Capture the cell that displays the provided text and extract its (x, y) central coordinate. 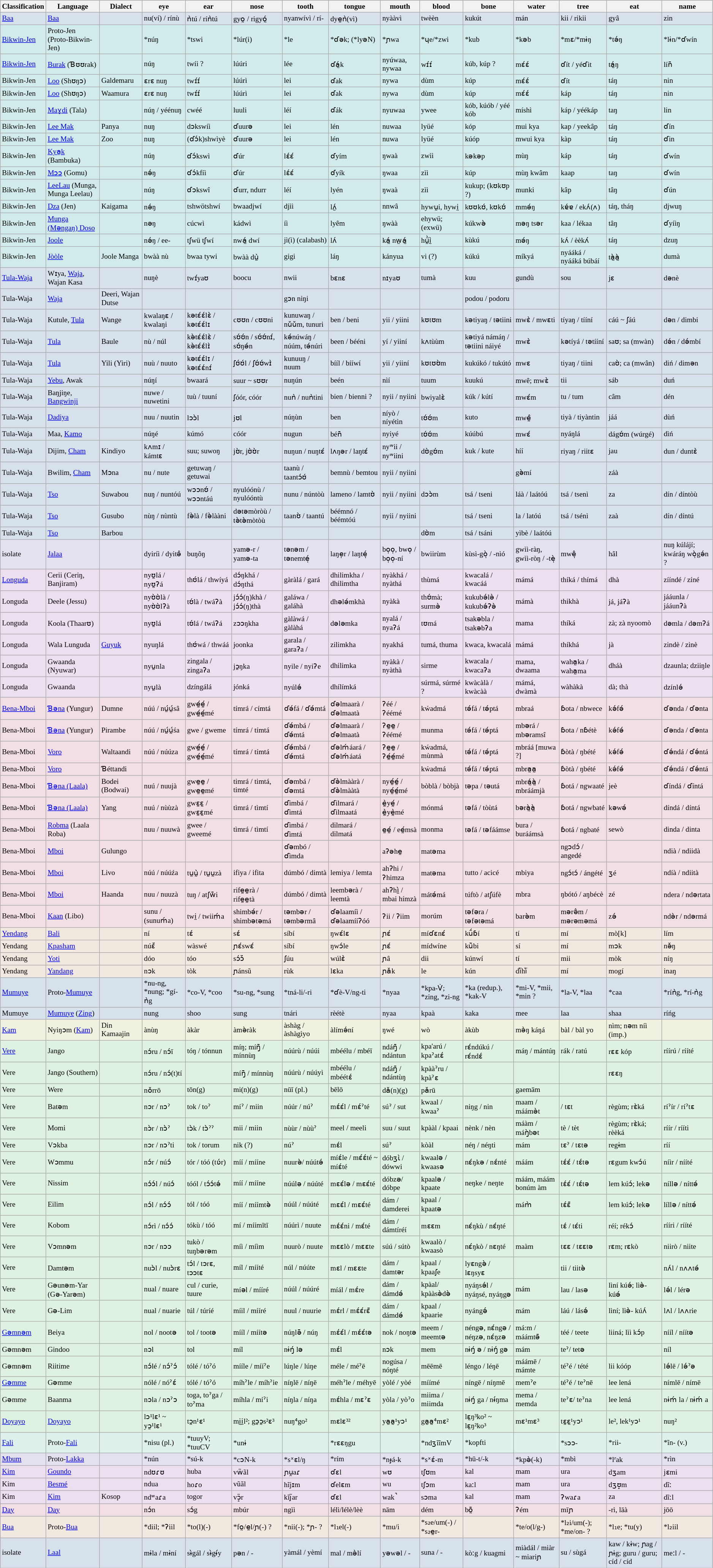
nólé / nóˀɛ́ (164, 1383)
nu / nute (164, 473)
láŋ (355, 257)
*ĩn- (v.) (688, 1443)
nuɔ̀l / nuɔ̀rɛ (164, 1267)
thʊ́wá / thwáá (209, 645)
láú / lásə́ (583, 1311)
nuŋ / nuntóú (164, 494)
ɗít (583, 81)
kukubə́lə̀ / kukubə́ʔə̀ (489, 602)
Maa, Kamo (73, 434)
bwiirùm (441, 554)
nuul / nuurie (305, 1311)
súˀ (400, 1145)
*diil; *ʔiil (164, 1527)
tol (209, 1350)
su / sùgá (583, 1553)
mámá, dwàmà (536, 687)
Gə-Lim (73, 1311)
dà; thà (634, 687)
kʊʊkʊ́, kʊkʊ́ (489, 207)
níllə / níttə́ (688, 1184)
sou (583, 278)
bòblà / bòbjà (441, 786)
Gwaanda (73, 687)
meel / meeli (355, 1128)
kpaà (441, 1013)
kúnwí (489, 959)
boocu (257, 278)
*rìn (688, 1459)
tsá / tsénì (583, 516)
dhílímká (355, 687)
tè / tèt (583, 1128)
ngɔdɔ́ / angedé (583, 851)
pǎrū (441, 1090)
garala / garaʔa / (305, 645)
ndʊɾʊ (164, 1472)
dɔ́ŋkhá / dɔ́ŋthá (257, 580)
nɛ́ŋkò / nɛŋté (489, 1247)
núl / núúte (305, 1267)
nɔr / nɔˀti (164, 1145)
*unɨ (257, 1443)
wak ̚ (400, 1497)
kpaal / kpaatə (441, 1205)
*sˣɛ́-m (441, 1459)
ɗə̀lmààrà / ɗə̀lmààtà (355, 786)
réí; rékɔ́ (634, 1226)
dɔɔ̀m (441, 494)
bura / buráámsà (536, 830)
néngə, nɛ́ngə / néŋzə, nɛ́ŋzə (489, 1332)
míál / mɛ́re (355, 1290)
Din Kamaajin (121, 1030)
nɛ́ŋkə / nɛ́nté (489, 1162)
kòːg / kuagmi (489, 1553)
ɲâ (400, 959)
lɔ¹lɛ¹ ~ yɔ̰¹lɛ¹ (164, 1422)
núúr / núˀ (305, 1107)
ɗyíìŋ (688, 223)
thʊ́mà; surmə̀ (441, 602)
bwaadjwí (257, 207)
súú / sútò (400, 1247)
jɛmi (688, 1472)
núúlə / núúté (305, 1184)
jááunla / jááunʔà (688, 602)
kaka (489, 1013)
tnári (305, 1013)
tṵṵ̀ / tṵṵzà (209, 873)
*lɨn/*ɗwín (688, 40)
nuu / nuuzà (164, 894)
dhilimka (355, 666)
maam / máámə̀t (536, 1107)
kún (489, 971)
thíkhá (583, 645)
míŋ; míŋ̄ / mínnùŋ (257, 1051)
níìr / nííté (688, 1162)
lúúri (257, 64)
nìm; nəm níì (imp.) (634, 1030)
inaŋ (688, 971)
taanù / taantɔ́ʊ́ (305, 473)
mííle / mííˀe (257, 1366)
kunuuŋ / nuum (305, 363)
tii (583, 380)
kunuwaŋ / nǔǔm, tunuri (305, 320)
tuù / tuuní (209, 397)
tɛˀ / tɛtə (583, 1145)
*caa (634, 992)
nùùr / nùùˀ (305, 1128)
gwìì-ràŋ, gwìì-ròŋ / -tè̩ (536, 554)
jì(ì) (calabash) (305, 240)
ɓotá / ngwaaté (583, 786)
ga̰a̰⁴mɛ² (441, 1422)
dháà (634, 666)
ʔḛḛ / ʔéémé (400, 730)
núŋùn (305, 418)
thíká (583, 623)
mbéélu / mbéétɛ́ (355, 1073)
laa (583, 1013)
kə́núwáŋ / núúm, tə́núri (305, 341)
kpaal / kpaaʃe (441, 1267)
morúm (441, 916)
nuú / nùùzà (164, 808)
bien / bienni ? (355, 397)
àkùb (489, 1030)
kwàcàlà / kwàcàà (489, 687)
Bali (73, 933)
kap / yeekâp (583, 127)
ɓotá / ngbaté (583, 830)
nuŋ² (688, 1422)
zaà (634, 516)
*kub (489, 40)
mee (536, 1013)
dʊ̀gʊ́m (441, 451)
kóp (489, 127)
Jango (73, 1051)
riyaŋ / riitɛ (583, 451)
beén (355, 380)
Fali (23, 1443)
Classification (23, 6)
bàl / bàl yo (583, 1030)
kaw / kɨw; ɲag / ɲɨg; guru / guru; cíd / cíd (634, 1553)
zà; zà nyoomò (634, 623)
Gusubo (121, 516)
kàp (583, 139)
tɔ̰n¹ɛ¹ (209, 1422)
mɨla / mɨní (164, 1553)
kùkú (489, 240)
lameno / lamtʊ̀ (355, 494)
nyṵnla (164, 666)
níŋ (688, 959)
Panya (121, 127)
*ɗək; (*lyəN) (355, 40)
yii / yiini (400, 320)
thíká / thímá (583, 580)
ndera / ndərtata (688, 894)
Kobom (73, 1226)
rèétè (355, 1013)
kʌtùùm (441, 341)
míəl / mííré (257, 1290)
kùsì-gò̩ / -nìó (489, 554)
Dialect (121, 6)
kii / rikii (583, 18)
Robma (Laala Roba) (73, 830)
Baanma (73, 1400)
Beiya (73, 1332)
kúkwə̀ (489, 223)
cúcwì (209, 223)
sunu / (sunuḿa) (164, 916)
kʌ́ / èèkʌ́ (583, 240)
tʃɔm (441, 1485)
míkyá (536, 257)
*co-V, *coo (209, 992)
kukút (489, 18)
dumà (688, 257)
mámà (536, 602)
wò (441, 1030)
mə́ŋ (536, 240)
dzuŋ (688, 240)
núˀ (305, 1145)
mbərá / mbəramsî (536, 730)
Kutule, Tula (73, 320)
nuwaa (400, 127)
fə̀là / fə̀lààni (209, 516)
mɛɛ́l / mɛɛ́té (355, 1205)
yàmál / yèmí (305, 1553)
waha̰ka / waha̰ma (583, 666)
nuù / nuuto (164, 363)
wàswé (209, 946)
tóo (209, 959)
huba (209, 1472)
Kam (23, 1030)
Were (73, 1090)
LeeLau (Munga, Munga Leelau) (73, 190)
kəkəp (489, 156)
àkàr (209, 1030)
mə̀ŋ káŋá (536, 1030)
rifḛḛrà / rifḛḛtà (257, 894)
mónmá (441, 808)
míí / míímtə̀ (257, 1205)
tuŋ / atʃw̄i (209, 894)
*nisu (pl.) (164, 1443)
mátə́má (441, 894)
ǹtú / ríǹtú (209, 18)
nuu / nuutin (164, 418)
mwɛ (536, 363)
*lúr(i) (257, 40)
ɲánsũ (257, 971)
kâp (583, 190)
wúlɛ̀ (355, 959)
méle / méˀē (355, 1366)
ʔii / ʔiim (400, 916)
mii / miin (257, 1128)
leembərà / leemtà (355, 894)
*l₂i/um(-); *me/on- ? (583, 1527)
àmə̀ràk (257, 1030)
kətɛ́ɛ́lɛ̀ / kətɛ́ɛ́lɪ (209, 320)
liiná; lìì kɔ́p (634, 1332)
tʊmá (441, 623)
Dadiya (73, 418)
mui kya (536, 127)
Language (73, 6)
dín / díntú (688, 516)
tíyaŋ / tííní (583, 320)
kúmó (209, 434)
tímrá / címtá (257, 708)
Burak (Ɓʊʊrak) (73, 64)
nung (164, 1013)
*nyaa (400, 992)
lʌŋər / laŋtɛ́ (355, 451)
*mu/i (400, 1527)
nɔl (164, 1350)
dzínlə́ (688, 687)
regɨm (634, 1145)
ɗít / yéɗit (583, 64)
mem (441, 1350)
Proto-Mumuye (73, 992)
kpàal/ kpààsə̀də̀ (441, 1290)
Riitime (73, 1366)
Mumuye (Zing) (73, 1013)
nɔr / nɔˀ (164, 1107)
nugun (305, 434)
pən / - (257, 1553)
tuum (441, 380)
béémnó / béémtóú (355, 516)
Yebu, Awak (73, 380)
tɛ́ (209, 933)
kɐ́ɐ / ekʌ́(ʌ) (583, 207)
nɔ́ɔ́l / núɔ́ (164, 1184)
kəwə́ (634, 808)
təmbər / təmbərmâ (305, 916)
lau / lasə (583, 1290)
núŋí (164, 380)
lìní kúə́; lìə̀- kúə́ (634, 1290)
kaːl (489, 1485)
ndua (164, 1485)
mi(n)(g) (257, 1090)
wu (400, 1485)
núú / nṵ́ṵ́śa (164, 730)
zííndé / zíné (688, 580)
nyakhá (400, 645)
twèèn (441, 18)
mouth (400, 6)
nyuwaa (400, 110)
djwuŋ (688, 207)
tól / tóó (209, 1205)
bén̄ (355, 434)
kuukú (489, 380)
sewò (634, 830)
ɓotá / ngwbaté (583, 808)
nyiyé (400, 434)
kpààˀru / kpàˀɛ (441, 1073)
nogúsa / nóŋté (400, 1366)
díndá / díntá (688, 808)
ŋwaa (400, 172)
*lʳak (634, 1459)
Proto-Fali (73, 1443)
dhà (634, 580)
Jalaa (73, 554)
dhələ́mkhà (355, 602)
ɗelɛm (355, 1485)
Bwilim, Cham (73, 473)
kádwì (257, 223)
kətiyaŋ / tətiini (489, 320)
kób, kúób / yéé kób (489, 110)
nǒrrō (164, 1090)
Yili (Yiri) (121, 363)
been / bééni (355, 341)
ɗíndá / ɗíntá (688, 786)
Vɔkba (73, 1145)
lélì/lélè/lèè (355, 1510)
nyḛ́ḛ́ / nyḛ́ḛ́mé (400, 786)
tiyaŋ / tiini (583, 363)
ɗurr, ndurr (257, 190)
rɛgum kwɔ́ú (634, 1162)
nuŋún (305, 380)
Besmé (73, 1485)
də́n / də́mbí (688, 341)
Joole Manga (121, 257)
bēlō (355, 1090)
súˀ / sut (400, 1107)
thikhà (583, 602)
mbéélu / mbéī (355, 1051)
lin (688, 110)
mwɛ̀ (536, 341)
sáb (634, 380)
suu / suut (400, 1128)
*nii(-); *ɲ- ? (305, 1527)
ndə̀r / ndərmá (688, 916)
máàm / máŋ̀bət (536, 1128)
təfá / tòùtá (489, 808)
míil / mííré (257, 1311)
lɛka (355, 971)
ríí (688, 1145)
níŋla / níŋa (305, 1400)
hoɾo (209, 1485)
nɔ́rì / nɔ́ɔ́ (164, 1226)
ngìì (305, 1510)
lyɛngə̀ / lɛŋsyɛ (489, 1267)
ɗəmbá / ɗəmtá (305, 786)
nɛ́ŋkù / nɛ́ŋté (489, 1226)
toga, toˀga / toˀma (209, 1400)
le (441, 971)
míímé (441, 1383)
dóbʒɩ̀ / dówwi (400, 1162)
règùm; rɛ̀ká (634, 1107)
gwee / gweemé (209, 830)
dyiríì / dyitə̂ (164, 554)
niŋg / nin (489, 1107)
ʔwaɾa (583, 1497)
Kpasham (73, 946)
ŋwàà (400, 223)
lii kóóp (634, 1366)
kətiyá námáŋ / tətiini náiyé (489, 341)
Baŋjiŋe, Bangwinji (73, 397)
àlímə́ní (355, 1030)
mbiya (536, 873)
lə́l / lérə (688, 1290)
Damtəm (73, 1267)
dén (688, 397)
mán (536, 18)
təpa / təutá (489, 786)
dinda / dinta (688, 830)
míl (257, 1350)
mmə́ŋ (536, 207)
cʊʊn / cʊʊni (257, 320)
ḛḛ́ / eḛ́msà (400, 830)
jʊ̀r, jʊ̀ʊ̀r (257, 451)
nə́ŋ / ee- (164, 240)
miàdál / miàr ~ miariɲ (536, 1553)
mò[k] (634, 933)
mīɲ (583, 1510)
tooth (305, 6)
nwii (305, 278)
tutto / acicé (489, 873)
ya̰a̰¹yɔ¹ (400, 1422)
*núŋ (164, 40)
zɔɔŋkha (257, 623)
tɔ̀k / tɔ̀ˀˀ (209, 1128)
Baule (121, 341)
kányua (400, 257)
/ tɛt (583, 1107)
dun / duntɛ̀ (688, 451)
kwalaŋɛ / kwalaŋi (164, 320)
núúrì / nuute (305, 1226)
le², lek¹yɔ¹ (634, 1422)
ndià / ndiidà (688, 851)
təfá / təfáámse (489, 830)
nɨŋ́ ga / nɨ́ŋma (489, 1400)
mɛɛm (441, 1226)
dzaunla; dziiŋle (688, 666)
ríńg (688, 1013)
nyanwívì / rí- (305, 18)
lyêm (355, 223)
ŋwɛ́lɛ (355, 933)
nɨḿ la / nɨḿ a (688, 1400)
téé / teete (583, 1332)
sirme (441, 666)
bemnù / bemtou (355, 473)
gwḛḛ / gwḛḛmé (209, 786)
bone (489, 6)
dyḛǹ(vì) (355, 18)
híí (536, 451)
mɛlɛ³² (355, 1422)
kwaal / kwaaˀ (441, 1107)
meːl / - (688, 1553)
ʔéé / ʔéémé (400, 708)
nol / nootə (164, 1332)
ŋwɔ́le (355, 946)
ŋwé (400, 1030)
tumá, thuma (441, 645)
ɗún (688, 190)
dĩːl (688, 1497)
*ka (redup.), *kak-V (489, 992)
dóbzə/ dóbpe (400, 1184)
kẃadmá, mùnmà (441, 752)
vw̃ãl (257, 1472)
kətɛ́ɛ́lɪ / kətɛ́ɛ́nɪ́ (209, 363)
nyúlə́ (305, 687)
*nu-ng, *nung; *gí-ǹg (164, 992)
tukò / tuŋbərəm (209, 1247)
dín / díntòù (688, 494)
ben (355, 418)
eat (634, 6)
*nɟá-k (400, 1459)
Barbou (121, 533)
sí (536, 946)
nímlē / nímē (688, 1383)
nɔ́lé / nɔ́ˀɔ́ (164, 1366)
ɲɛ́swɛ́ (257, 946)
nām (400, 1510)
gwɛ̰ɛ̰ / gwɛ̰ɛ̰mé (209, 808)
mí / míímītī (257, 1226)
kʊtʊm (441, 320)
munma (441, 730)
dìń (688, 434)
gigi (305, 257)
ʃóór, cóór (257, 397)
gyâ (634, 18)
lʌ́ (355, 240)
lɛ̰ŋ³ko² ~ lɛ̰ŋ²ko³ (489, 1422)
buŋôŋ (209, 554)
twíi ? (209, 64)
kʌmɪ / kámtɛ (164, 451)
Bodei (Bodwai) (121, 786)
*kpə̀(-k) (536, 1459)
súrmá, súrmé ? (441, 687)
Gwaanda (Nyuwar) (73, 666)
joonka (257, 645)
téˀé / teˀnē (583, 1383)
dʒam (634, 1472)
nuŋè (164, 278)
kòàl (441, 1145)
dʒʊ̝m (634, 1485)
tʊ́lá / twáʔá (209, 623)
jónká (257, 687)
sʊ́ʊ́n / sʊ́ʊ́nɪ́, sʊ́ŋə́n (257, 341)
tok / torum (209, 1145)
Wɔmmu (73, 1162)
nùŋ / nùntù (164, 516)
tənəm / tənemté̩ (305, 554)
ɲǎk (400, 971)
hĩjɪm (305, 1485)
gaemām (536, 1090)
zindè / zinè (688, 645)
*fo̰/ḛl/ɲ(-) ? (257, 1527)
ahʔhḭ̀ / mbai hímzà (400, 894)
ríírú / rííté (688, 1051)
ʒé (634, 873)
ehywü; (exwü) (441, 223)
teˀ/ tetə (583, 1350)
mema / memda (536, 1400)
nūī (pl.) (305, 1090)
djìì (305, 207)
dĩː (688, 1485)
tōn(g) (209, 1090)
zə́ (634, 916)
Galdemaru (121, 81)
míshì (536, 110)
règùm; rɛ̀ká; rèèká (634, 1128)
míŋ̄ / mínnùŋ (257, 1073)
bwaa tywi (209, 257)
àshàg / àshàgìyo (305, 1030)
suur ~ sʊʊr (257, 380)
nuŋun / nuŋtɛ́ (305, 451)
podou / podoru (489, 299)
mɛ́ɛ́ni / mɛ́té (355, 1226)
hâl (634, 554)
Eilim (73, 1205)
sɔ́ɔ̃́ (257, 959)
núŋlə̄ / núŋ (305, 1332)
tsá / tsenì (583, 494)
nɔ́r / núɔ́ (164, 1162)
mal / mə̀lí (355, 1553)
tiyà / tiyàntin (583, 418)
saʊ; sa (mwàn) (634, 341)
*le (305, 40)
gə̀mí (536, 473)
shaa (634, 1013)
dùń (688, 418)
Kaigama (121, 207)
niirò / niite (688, 1247)
Joole (73, 240)
lím (688, 933)
twɪ́yaʊ (209, 278)
nyáŋlá (583, 434)
nunu / núntòù (305, 494)
mɛ¹mɛ³ (536, 1422)
mɛ́ɛ́l / mɛ́ɛ́tə (355, 1332)
zingala / zingaʔa (209, 666)
kúk / kútí (489, 397)
Dza (Jen) (73, 207)
nù / núl (164, 341)
*tswi (209, 40)
*su-ng, *sung (257, 992)
táŋ, tháŋ (634, 207)
kə̀tɛ́ɛ́lɛ̀ / kə̀tɛ́ɛ́lɪ̀ (209, 341)
*cɔN-k (257, 1459)
nual / nuare (164, 1290)
kətíyá / tətííní (583, 341)
ʔém (536, 1510)
sɔ́g (209, 1510)
*mɛ/*mɨŋ (583, 40)
eye (164, 6)
núú / nṵ́ṵ́sâ (164, 708)
nuwa (400, 139)
Koola (Thaarʊ) (73, 623)
(ɗɔ́k)shwìyè (209, 139)
*kəb (536, 40)
ɗyím (355, 156)
*hū-t/-k (489, 1459)
tongue (355, 6)
míhla / míˀi (257, 1400)
mwɛ́ (536, 434)
tok / toˀ (209, 1107)
ʃʊ́ʊ́l / ʃʊ́ʊ́wɪ̀ (257, 363)
tókù / tóó (209, 1226)
túl / túríé (209, 1311)
*l₁el(-) (355, 1527)
nɪyaʊ (400, 278)
Munga (Məngaŋ) Doso (73, 223)
Proto-Bua (73, 1527)
kúóp (489, 139)
tumà (441, 278)
hṵ̈̀ḭ̀ (441, 240)
léngo / léŋē (489, 1366)
dilmará / dilmatá (355, 830)
nɔ̀r / nɔ̀ˀ (164, 1128)
*ríǹg, *rí-ǹg (688, 992)
rɛɛ kóp (634, 1051)
túftò / atʃúfè (489, 894)
dóo (164, 959)
mbrá̰à̰ / mbráámjà (536, 786)
nyúwaa, nywaa (400, 64)
yòlé / yòé (400, 1383)
dzíngálá (209, 687)
name (688, 6)
mùŋ (536, 156)
Kosop (121, 1497)
nyàkhá / nyàthá (400, 580)
*rɛɛŋgu (355, 1443)
ɲu̯aɾ (305, 1472)
mɛɛlò / mɛɛte (355, 1247)
ɗɔkswî (209, 190)
*ɗè-V/ng-ti (355, 992)
Waamura (121, 93)
nyʊ̰lá (164, 623)
Nissim (73, 1184)
nuwe / nuwetini (164, 397)
jɔ́ɔ́(ŋ)khà / jɔ́ɔ́(ŋ)thà (257, 602)
míɛ́le / mɛ́ɛ́té ~ míɛ́té (355, 1162)
ahʔhi / ʔhimza (400, 873)
lyén (355, 190)
bwiyalɛ̀ (441, 397)
nyile / nyiʔe (305, 666)
mbúr (257, 1510)
Goundo (73, 1472)
íì (305, 223)
Pirambe (121, 730)
mùŋ kwâm (536, 172)
tá̰ŋ (634, 64)
mogí (634, 971)
ɗín (688, 127)
tshwötshwí (209, 207)
tʃwü tʃwí (209, 240)
mama (536, 623)
Cerii (Ceriŋ, Banjiram) (73, 580)
tii / tiitə̀ (583, 1267)
ɗyík (355, 172)
dəmla / dəmʔá (688, 623)
-rì, lāà (634, 1510)
Deeri, Wajan Dutse (121, 299)
nɔ́n (164, 1510)
tsá / tsáni (489, 533)
jɛ (634, 278)
*la-V, *laa (583, 992)
nuŋ kúlájí; kwáráŋ wò̩gə́n ? (688, 554)
mbra (536, 894)
kaa / lékaa (583, 223)
káp / yéékáp (583, 110)
záà (634, 473)
Kaan (Libo) (73, 916)
timrá / timtá, timté (257, 786)
*l₂iil (688, 1527)
Kya̰k (Bambuka) (73, 156)
lìní; lìə̀- kúʌ́ (634, 1311)
Deele (Jessu) (73, 602)
suna / - (441, 1553)
kukúkó / tukútó (489, 363)
já, jáʔà (634, 602)
kũ̀bi (489, 946)
tol / tootə (209, 1332)
ʃúu (305, 959)
shoo (209, 1013)
zé (634, 894)
ndʷaɾa (164, 1497)
ɗin (688, 139)
sɨ̀gál / sɨ̀gɨ́y (209, 1553)
hywṵi, hywḭ (441, 207)
mɛl / mɛɛte (355, 1267)
sɛ́ (257, 933)
rɛɛŋ (634, 1073)
Kindiyo (121, 451)
nɔ́ru / nɔ́ī (164, 1051)
núúrù / núúyì (305, 1073)
kĩj̃ar (305, 1497)
Gindoo (73, 1350)
núɛ̃́ (164, 946)
téˀé / tété (583, 1366)
cul / curie, tuure (209, 1290)
*to(l)(-) (209, 1527)
togor (209, 1497)
mɛɛ́lə / mɛɛ́té (355, 1184)
ɗá̰k (355, 64)
təfəra / təfətəmá (489, 916)
*ɥe/*zwi (441, 40)
nuu / nuuwà (164, 830)
néŋ / néŋti (489, 1145)
galáwa / galáhà (305, 602)
ká̰ nw̰á̰ (400, 240)
*nún (164, 1459)
*rii- (634, 1443)
Wange (121, 320)
yamə-r / yamə-ta (257, 554)
kpààl / kpaai (441, 1128)
nɔr / nɔɔ (164, 1247)
nènk / nèn (489, 1128)
thùmá (441, 580)
nu(ví) / rínù (164, 18)
Haanda (121, 894)
vũãl (257, 1485)
ndáŋ̄ / ndántùŋ (400, 1073)
Vɔmnəm (73, 1247)
dágʊ́m (wúrgé) (634, 434)
kwaalə / kwaasə (441, 1162)
míl / mííté (257, 1267)
laŋe̩r / laŋté̩ (355, 554)
*tə́ŋ (634, 40)
ngɔ́tɔ́ / ángété (583, 873)
ɗák (355, 110)
diń / dimən (688, 363)
mwḛ̂ (536, 418)
nose (257, 6)
kaap (583, 172)
sung (257, 1013)
núŋ / yéénuŋ (164, 110)
Momi (73, 1128)
wɪ́ɪ́ (441, 64)
cáú ~ ʃáú (634, 320)
yí / yiiní (400, 341)
ɓota / nɓétè (583, 730)
nyṵlà (164, 687)
getuwaŋ / getuwai (209, 473)
máám, máám bonúm àm (536, 1184)
Maɣdi (Tala) (73, 110)
mēēmē (441, 1366)
nyaa (400, 1013)
ríˀír / ríˀtɛ (688, 1107)
tɛɛ / tɛɛtə (583, 1247)
míˀ / miin (257, 1107)
nííl / níítə (688, 1332)
munki (536, 190)
*mi-V, *mii, *min ? (536, 992)
nɔla / nɔˀɔ (164, 1400)
tóŋ / tónnun (209, 1051)
məŋ tsər (536, 223)
Wala Lunguda (73, 645)
lemiya / lemta (355, 873)
dətəmòròù / tə̀tə̀mòtòù (257, 516)
tʊ́là / twáʔà (209, 602)
mòk (634, 959)
mɔk (634, 946)
kwacalá / kwacáá (489, 580)
ɗəmbó / ɗìmda (305, 851)
tree (583, 6)
rùk (305, 971)
Dumne (121, 708)
kpa'arú / kpaˀatɛ́ (441, 1051)
tà̰à̰ (634, 257)
kwaca, kwacalá (489, 645)
bwàà dṵ̀ (257, 257)
núŋé (164, 434)
mərə̂m / mərəməmá (583, 916)
jōō (688, 1510)
Yang (121, 808)
ɗə́fá / ɗə́mtá (305, 708)
*sɔɔ- (583, 1443)
dələmka (355, 623)
Mɔna (121, 473)
Waltaandi (121, 752)
Yandang (73, 971)
câm (634, 397)
Batəm (73, 1107)
Wɪya, Waja, Wajan Kasa (73, 278)
kuk / kute (489, 451)
láà / laátóú (536, 494)
Dijim, Cham (73, 451)
tsakəbla / tsakəbʔa (489, 623)
máámē / mámte (536, 1366)
nyààvì (400, 18)
water (536, 6)
*sˣɛl/ŋ (305, 1459)
dii (441, 959)
rɛ́ndúkú / rɛ́ndɛ́ (489, 1051)
ndáŋ̄ / ndántun (400, 1051)
bííl / bííwí (355, 363)
cóór (257, 434)
yìbè / laátóú (536, 533)
nik (?) (257, 1145)
lə́lē / lə́ˀə (688, 1366)
mwê̩ (583, 554)
níyò / níyétìn (400, 418)
míɗɛnɛ́ (441, 933)
dɔkswíì (209, 127)
dám / damtər (400, 1267)
*kpa-V̀; *zing, *zi-ng (441, 992)
nual / nuarie (164, 1311)
*rím (355, 1459)
neŋke / neŋte (489, 1184)
*te/o(l/g-) (536, 1527)
Yoti (73, 959)
cwéé (209, 110)
mbraá (536, 708)
míì / míìm (257, 1247)
nɨŋ́ ə / nɨŋ́ gə (489, 1350)
jáá (634, 418)
suu; suwoŋ (209, 451)
yii / yiiní (400, 363)
yòla / yòˀo (400, 1400)
núú / núúźa (164, 873)
bərà̰à̰ (536, 808)
ɗəlḿáará / ɗəlḿáatá (355, 752)
kpaal / kpaarie (441, 1311)
nyááká / nyááká búbáí (583, 257)
gàlàwá / gàlàhá (305, 623)
má:m / máámtə̄ (536, 1332)
Jango (Southern) (73, 1073)
ní (164, 933)
líllə / níttə́ (688, 1205)
ḛ̀yḛ́ / ḛ̀yḛ̀mé (400, 808)
lée (305, 64)
Waja (73, 299)
zilimkha (355, 645)
mám̀ (536, 1205)
mwê; mwɛ̀ (536, 380)
ŋbótó / aŋbécè (583, 894)
nuǹ / nuǹtini (305, 397)
nyàkà / nyàthà (400, 666)
bɛnɛ (355, 278)
Bua (23, 1527)
tɛ́ɛ̄ (583, 1205)
rɛm; rɛkò (634, 1247)
Laal (73, 1553)
nnwâ (400, 207)
zin (688, 18)
*s₂e/um(-) / *s₂ḛr- (441, 1527)
kúkú (489, 257)
ríír / rííti (688, 1128)
kuto (489, 418)
dǎ(n)(g) (400, 1090)
kʊtʊʊ̀m (441, 363)
luuli (257, 110)
tu / tum (583, 397)
tɔ́l / tɔrɛ, tɔɔtɛ (209, 1267)
Ɓéttandi (121, 769)
nyángə́ (489, 1311)
mwui kya (536, 139)
níl (688, 1350)
ɗɔ́kfíì (209, 172)
la / latóú (536, 516)
kukup; (kʊkʊp ?) (489, 190)
kṹɓí (489, 933)
ifiya / ifita (257, 873)
ywee (441, 110)
sɔma (441, 1497)
nyàkà (400, 602)
Guyuk (121, 645)
Nyiŋɔm (Kam) (73, 1030)
monma (441, 830)
tʃʊm (441, 1472)
dʊ̀m (441, 533)
ear (209, 6)
lín̄ (688, 64)
miima / miimda (441, 1400)
jau (634, 451)
ɗəlaamíì / ɗəlaamííʔóó (355, 916)
*ndʒĩĩmV (441, 1443)
nyáŋsə́l / nyáŋsé, nyáŋgə (489, 1290)
níŋlē / níŋē (305, 1383)
nʌ́l / nʌʌtə́ (688, 1267)
gɔn niŋi (305, 299)
nuŋ⁴go² (305, 1422)
núúl / núúté (305, 1205)
nə̌ŋ (688, 946)
mɛ́rl / mɛ́ɛ́rɛ̄ (355, 1311)
kúb, kúp ? (489, 64)
dən / dimbi (688, 320)
blood (441, 6)
kpaalə / kpaate (441, 1184)
núú / núúza (164, 752)
kúúbú (489, 434)
wʊ (400, 1472)
lɔɔ̀l (209, 418)
jɔ̰ŋka (257, 666)
tór / tóó (tʋ́r) (209, 1162)
dənè (688, 278)
níngē / níŋmē (489, 1383)
méhˀle / méhyē (355, 1383)
caʊ̀; ca (mwân) (634, 363)
núúrù / núúi (305, 1051)
nuurə̀/ núútə́ (305, 1162)
nyʊ̰lá / nyʊ̰ʔá (164, 580)
jeè (634, 786)
tɛ́ / tɛ́ti (583, 1226)
mii (583, 959)
barə̀m (536, 916)
Gəunəm-Yar (Gə-Yarəm) (73, 1290)
máám (536, 1162)
máŋ / mántúŋ (536, 1051)
dhilimkha / dhilimtha (355, 580)
ʔḛḛ / ʔḛ́ḛ́mé (400, 752)
Mbum (23, 1459)
bo̩o̩, bwo̩ / bo̩o̩-ní (400, 554)
mbráá [muwa ?] (536, 752)
kwacala / kwacaʔa (489, 666)
dĩ̀hĩ̀ (536, 971)
maàm (536, 1247)
nyulóónù / nyulóóntù (257, 494)
nuú / nuujà (164, 786)
Gulungo (121, 851)
memˀe (536, 1383)
*ɲwa (400, 40)
Proto-Lakka (73, 1459)
mɛ́ɛ́l / mɛ́ˀté (355, 1107)
nyuŋlá (164, 645)
vi (?) (441, 257)
wàhàkà (583, 687)
tòk (209, 971)
gàràlá / gará (305, 580)
ɓota / nbwece (583, 708)
mwɛ́m (536, 397)
*tuuyV; *tuuCV (209, 1443)
vɔ̝̃r (257, 1497)
bō̰ (489, 1510)
nìí (400, 380)
mɛ́hla / mɛˀɛ (355, 1400)
dám / dámtíréí (400, 1226)
*mbì (583, 1459)
gyo̰ / rigyó̰ (257, 18)
jà (634, 645)
lʌl / lʌʌrie (688, 1311)
twḭ / twiiḿa (209, 916)
nɔ́ru / nɔ́(t)tí (164, 1073)
shimbə́r / shimbətəmá (257, 916)
*kopfti (489, 1443)
nyʊ̀ʊ̀là / nyʊ̀ʊ̀lʔà (164, 602)
wɔɔnʊ́ / wɔɔntáú (209, 494)
bwaará (209, 380)
rííri / rííté (688, 1226)
zwìì (441, 156)
nok / noŋtə (400, 1332)
ndíà / ndiità (688, 873)
bwàà nù (164, 257)
duń (688, 380)
Proto-Jen (Proto-Bikwin-Jen) (73, 40)
rák / ratú (583, 1051)
mbra̰a̰ (536, 769)
mama, dwaama (536, 666)
nɨŋ́ lə (305, 1350)
*tná-li/-ri (305, 992)
tɛ̰ɛ̰¹yɔ¹ (583, 1422)
mwɛ̀ / mwɛti (536, 320)
lúŋle / lúŋe (305, 1366)
nyʷii / nyʷiini (400, 451)
ɗɔ́kswì (209, 156)
mḭḭl²; gɔ̰ɔ̰s²ɛ³ (257, 1422)
dám / damderei (400, 1205)
*sú-k (209, 1459)
nəŋ (164, 223)
dém (441, 1510)
nwá̰ dwí (257, 240)
mííl / míítə (257, 1332)
nyalá / nyaʔá (400, 623)
kuu (489, 278)
kwaalò / kwaasò (441, 1247)
Mɔɔ (Gomu) (73, 172)
Zoo (121, 139)
gwe / gweme (209, 730)
mídwíne (441, 946)
taanʊ̀ / taantú (305, 516)
nuurò / nuute (305, 1247)
Suwabou (121, 494)
teˀɛ/ teˀna (583, 1400)
Jòòle (73, 257)
nɔ́l / nɔ́ɔ́ (164, 1205)
yəwəl / - (400, 1553)
ɗilmará / ɗilmaatá (355, 808)
tóól / tɔ́ɔ́tə́ (209, 1184)
míhˀle / míhˀie (257, 1383)
ben / beni (355, 320)
lʌ̰́ (355, 207)
gundù (536, 278)
ànùŋ (164, 1030)
Livo (121, 873)
meem / meemtə (441, 1332)
núúl / núúré (305, 1290)
aʔəhḛ (400, 851)
jʊl (257, 418)
thʊ́lá / thwíyá (209, 580)
*l₁e; *tu(y) (634, 1527)
